Pinpoint the cell where the given text exists, returning its [X, Y] midpoint coordinate. 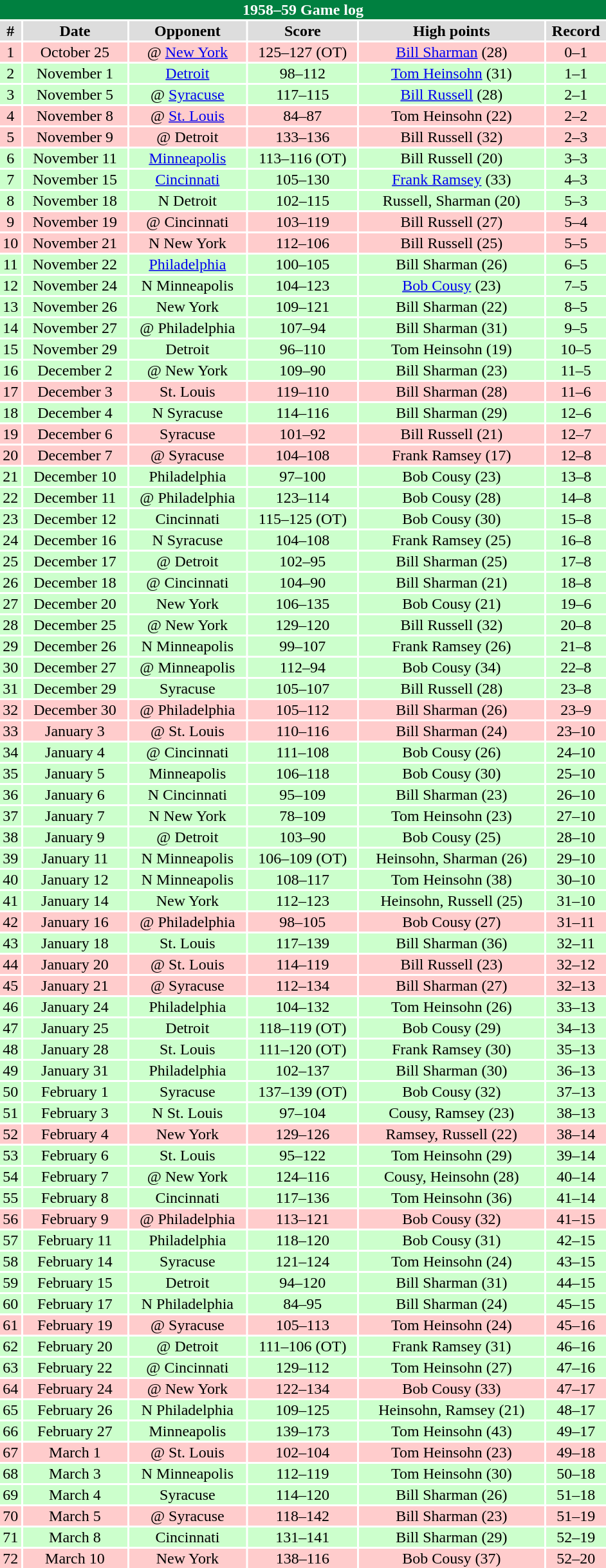
December 18 [75, 582]
61 [10, 1325]
25–10 [576, 773]
22–8 [576, 667]
67 [10, 1452]
March 5 [75, 1516]
November 8 [75, 116]
18–8 [576, 582]
Bill Russell (25) [452, 243]
118–142 [302, 1516]
104–90 [302, 582]
December 16 [75, 540]
Cousy, Ramsey (23) [452, 1113]
131–141 [302, 1537]
Record [576, 31]
17 [10, 392]
Bill Sharman (25) [452, 561]
99–107 [302, 646]
January 3 [75, 731]
3–3 [576, 158]
2–3 [576, 137]
February 9 [75, 1219]
Bob Cousy (37) [452, 1558]
33 [10, 731]
125–127 (OT) [302, 52]
Bob Cousy (34) [452, 667]
109–90 [302, 370]
129–112 [302, 1367]
Tom Heinsohn (22) [452, 116]
28 [10, 625]
112–119 [302, 1473]
2 [10, 73]
Bill Sharman (30) [452, 1070]
32 [10, 710]
105–130 [302, 179]
@ Minneapolis [187, 667]
47–17 [576, 1389]
6 [10, 158]
19 [10, 434]
November 27 [75, 328]
106–109 (OT) [302, 858]
51 [10, 1113]
60 [10, 1304]
43–15 [576, 1261]
27–10 [576, 816]
102–95 [302, 561]
February 6 [75, 1155]
January 25 [75, 1028]
5–3 [576, 201]
95–109 [302, 795]
49 [10, 1070]
February 4 [75, 1134]
112–106 [302, 243]
Ramsey, Russell (22) [452, 1134]
Bob Cousy (29) [452, 1028]
111–106 (OT) [302, 1346]
January 24 [75, 1007]
55 [10, 1198]
129–120 [302, 625]
12–7 [576, 434]
January 9 [75, 837]
January 18 [75, 943]
Score [302, 31]
70 [10, 1516]
4–3 [576, 179]
19–6 [576, 604]
March 1 [75, 1452]
105–112 [302, 710]
42–15 [576, 1240]
114–119 [302, 964]
122–134 [302, 1389]
98–105 [302, 922]
65 [10, 1410]
97–100 [302, 476]
23–10 [576, 731]
November 11 [75, 158]
March 8 [75, 1537]
5–5 [576, 243]
Bob Cousy (33) [452, 1389]
64 [10, 1389]
Tom Heinsohn (30) [452, 1473]
121–124 [302, 1261]
January 7 [75, 816]
21 [10, 476]
January 16 [75, 922]
124–116 [302, 1176]
Heinsohn, Ramsey (21) [452, 1410]
41–14 [576, 1198]
47 [10, 1028]
January 12 [75, 879]
45–15 [576, 1304]
103–90 [302, 837]
N Cincinnati [187, 795]
January 6 [75, 795]
November 26 [75, 307]
108–117 [302, 879]
45–16 [576, 1325]
11 [10, 264]
117–139 [302, 943]
106–135 [302, 604]
Bill Sharman (36) [452, 943]
November 24 [75, 285]
24 [10, 540]
84–87 [302, 116]
16 [10, 370]
101–92 [302, 434]
110–116 [302, 731]
January 14 [75, 901]
102–137 [302, 1070]
112–94 [302, 667]
29–10 [576, 858]
Bob Cousy (27) [452, 922]
11–6 [576, 392]
February 14 [75, 1261]
November 21 [75, 243]
1 [10, 52]
8 [10, 201]
March 3 [75, 1473]
56 [10, 1219]
35–13 [576, 1049]
Bill Russell (27) [452, 222]
November 19 [75, 222]
November 18 [75, 201]
# [10, 31]
February 11 [75, 1240]
December 25 [75, 625]
Tom Heinsohn (38) [452, 879]
59 [10, 1283]
Cousy, Heinsohn (28) [452, 1176]
26–10 [576, 795]
9 [10, 222]
7–5 [576, 285]
24–10 [576, 752]
February 20 [75, 1346]
34–13 [576, 1028]
16–8 [576, 540]
Bill Sharman (21) [452, 582]
December 27 [75, 667]
40 [10, 879]
106–118 [302, 773]
13 [10, 307]
12–6 [576, 413]
March 10 [75, 1558]
39 [10, 858]
52–20 [576, 1558]
4 [10, 116]
February 27 [75, 1431]
Heinsohn, Russell (25) [452, 901]
Bill Sharman (27) [452, 986]
15 [10, 349]
Frank Ramsey (17) [452, 455]
December 12 [75, 519]
Frank Ramsey (30) [452, 1049]
33–13 [576, 1007]
Tom Heinsohn (31) [452, 73]
14 [10, 328]
10 [10, 243]
February 26 [75, 1410]
41 [10, 901]
Bill Russell (20) [452, 158]
8–5 [576, 307]
March 4 [75, 1495]
November 9 [75, 137]
December 10 [75, 476]
Bill Sharman (22) [452, 307]
69 [10, 1495]
71 [10, 1537]
139–173 [302, 1431]
February 3 [75, 1113]
98–112 [302, 73]
5–4 [576, 222]
27 [10, 604]
Tom Heinsohn (27) [452, 1367]
Heinsohn, Sharman (26) [452, 858]
12–8 [576, 455]
32–13 [576, 986]
63 [10, 1367]
102–115 [302, 201]
28–10 [576, 837]
January 28 [75, 1049]
32–12 [576, 964]
23–9 [576, 710]
57 [10, 1240]
66 [10, 1431]
52–19 [576, 1537]
102–104 [302, 1452]
117–115 [302, 95]
23 [10, 519]
36–13 [576, 1070]
45 [10, 986]
51–19 [576, 1516]
23–8 [576, 689]
N Detroit [187, 201]
68 [10, 1473]
129–126 [302, 1134]
111–108 [302, 752]
36 [10, 795]
January 4 [75, 752]
35 [10, 773]
15–8 [576, 519]
Russell, Sharman (20) [452, 201]
38 [10, 837]
Tom Heinsohn (36) [452, 1198]
123–114 [302, 498]
Frank Ramsey (33) [452, 179]
137–139 (OT) [302, 1092]
62 [10, 1346]
38–14 [576, 1134]
113–121 [302, 1219]
Bill Russell (21) [452, 434]
103–119 [302, 222]
February 1 [75, 1092]
December 29 [75, 689]
49–17 [576, 1431]
51–18 [576, 1495]
11–5 [576, 370]
January 5 [75, 773]
10–5 [576, 349]
118–119 (OT) [302, 1028]
53 [10, 1155]
Frank Ramsey (26) [452, 646]
December 17 [75, 561]
114–120 [302, 1495]
Tom Heinsohn (19) [452, 349]
14–8 [576, 498]
December 20 [75, 604]
Frank Ramsey (31) [452, 1346]
13–8 [576, 476]
42 [10, 922]
9–5 [576, 328]
100–105 [302, 264]
Tom Heinsohn (43) [452, 1431]
High points [452, 31]
December 7 [75, 455]
12 [10, 285]
44 [10, 964]
114–116 [302, 413]
115–125 (OT) [302, 519]
46–16 [576, 1346]
November 22 [75, 264]
Frank Ramsey (25) [452, 540]
21–8 [576, 646]
117–136 [302, 1198]
48 [10, 1049]
7 [10, 179]
February 7 [75, 1176]
96–110 [302, 349]
February 8 [75, 1198]
133–136 [302, 137]
31 [10, 689]
Bill Russell (23) [452, 964]
109–121 [302, 307]
32–11 [576, 943]
January 21 [75, 986]
43 [10, 943]
52 [10, 1134]
February 22 [75, 1367]
Bob Cousy (21) [452, 604]
109–125 [302, 1410]
December 30 [75, 710]
October 25 [75, 52]
95–122 [302, 1155]
22 [10, 498]
58 [10, 1261]
72 [10, 1558]
41–15 [576, 1219]
30–10 [576, 879]
38–13 [576, 1113]
3 [10, 95]
Bob Cousy (25) [452, 837]
39–14 [576, 1155]
138–116 [302, 1558]
February 15 [75, 1283]
44–15 [576, 1283]
2–2 [576, 116]
November 5 [75, 95]
Date [75, 31]
34 [10, 752]
December 26 [75, 646]
112–123 [302, 901]
50 [10, 1092]
December 4 [75, 413]
40–14 [576, 1176]
50–18 [576, 1473]
February 17 [75, 1304]
78–109 [302, 816]
49–18 [576, 1452]
18 [10, 413]
5 [10, 137]
November 15 [75, 179]
113–116 (OT) [302, 158]
December 3 [75, 392]
30 [10, 667]
37 [10, 816]
29 [10, 646]
17–8 [576, 561]
31–11 [576, 922]
February 24 [75, 1389]
94–120 [302, 1283]
84–95 [302, 1304]
97–104 [302, 1113]
48–17 [576, 1410]
46 [10, 1007]
N St. Louis [187, 1113]
31–10 [576, 901]
Bob Cousy (26) [452, 752]
1958–59 Game log [303, 10]
Opponent [187, 31]
104–132 [302, 1007]
December 6 [75, 434]
26 [10, 582]
1–1 [576, 73]
Bob Cousy (31) [452, 1240]
6–5 [576, 264]
111–120 (OT) [302, 1049]
Tom Heinsohn (26) [452, 1007]
112–134 [302, 986]
104–123 [302, 285]
47–16 [576, 1367]
0–1 [576, 52]
105–107 [302, 689]
20 [10, 455]
November 1 [75, 73]
December 2 [75, 370]
January 20 [75, 964]
February 19 [75, 1325]
107–94 [302, 328]
25 [10, 561]
20–8 [576, 625]
December 11 [75, 498]
2–1 [576, 95]
January 31 [75, 1070]
Tom Heinsohn (29) [452, 1155]
Bob Cousy (28) [452, 498]
January 11 [75, 858]
119–110 [302, 392]
37–13 [576, 1092]
November 29 [75, 349]
118–120 [302, 1240]
54 [10, 1176]
105–113 [302, 1325]
